Provide the [x, y] coordinate of the cell's center where the given text is located.  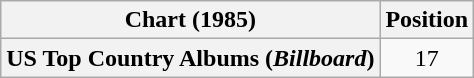
17 [427, 58]
Position [427, 20]
Chart (1985) [190, 20]
US Top Country Albums (Billboard) [190, 58]
